Output the (x, y) coordinate of the center of the cell containing the given text.  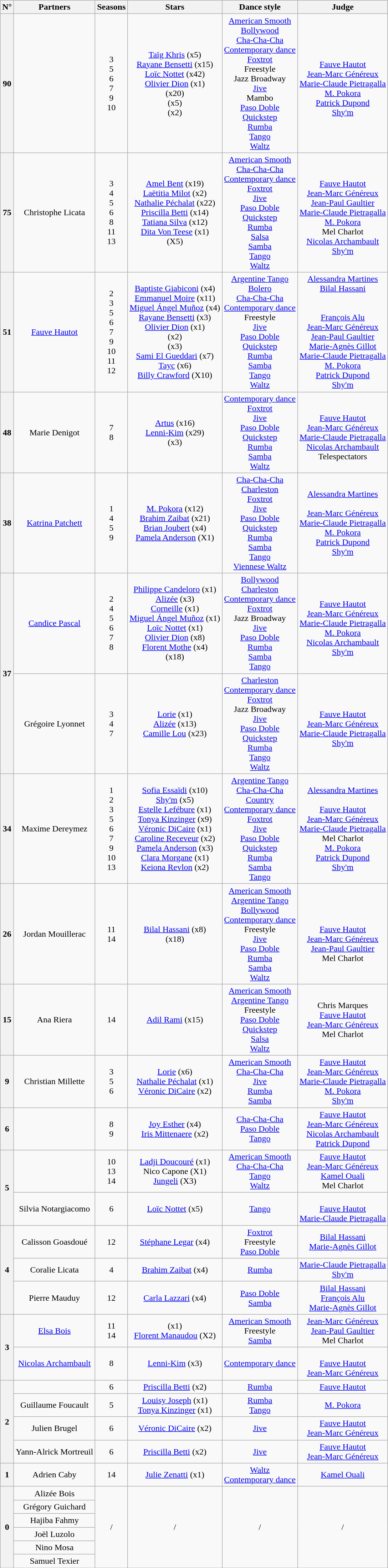
Joël Luzolo (55, 1534)
Adil Rami (x15) (175, 1020)
26 (7, 934)
Julie Zenatti (x1) (175, 1475)
Bilal HassaniMarie-Agnès Gillot (342, 1242)
M. Pokora (x12)Brahim Zaibat (x21)Brian Joubert (x4)Pamela Anderson (X1) (175, 523)
American SmoothBollywoodCha-Cha-ChaContemporary danceFoxtrotFreestyleJazz BroadwayJiveMamboPaso DobleQuickstepRumbaTangoWaltz (260, 84)
American SmoothCha-Cha-ChaContemporary danceFoxtrotJivePaso DobleQuickstepRumbaSalsaSambaTangoWaltz (260, 213)
48 (7, 433)
American SmoothArgentine TangoBollywoodContemporary danceFreestyleJivePaso DobleRumbaSambaWaltz (260, 934)
3 (7, 1347)
8 (111, 1364)
Christian Millette (55, 1081)
Bilal HassaniFrançois AluMarie-Agnès Gillot (342, 1298)
Adrien Caby (55, 1475)
Alizée Bois (55, 1493)
90 (7, 84)
Brahim Zaibat (x4) (175, 1270)
RumbaTango (260, 1405)
Kamel Ouali (342, 1475)
WaltzContemporary dance (260, 1475)
Contemporary danceFoxtrotJivePaso DobleQuickstepRumbaSambaWaltz (260, 433)
Fauve HautotJean-Marc GénéreuxJean-Paul GaultierMel Charlot (342, 934)
Julien Brugel (55, 1428)
89 (111, 1129)
Ana Riera (55, 1020)
78 (111, 433)
347 (111, 724)
3567910 (111, 84)
Grégoire Lyonnet (55, 724)
Bilal Hassani (x8) (x18) (175, 934)
Alessandra MartinesJean-Marc GénéreuxMarie-Claude PietragallaM. PokoraPatrick DupondShy'm (342, 523)
235679101112 (111, 332)
Lorie (x1)Alizée (x13)Camille Lou (x23) (175, 724)
Marie-Claude PietragallaShy'm (342, 1270)
Seasons (111, 7)
American SmoothCha-Cha-ChaJiveRumbaSamba (260, 1081)
American SmoothFreestyleSamba (260, 1331)
Pierre Mauduy (55, 1298)
Fauve HautotJean-Marc GénéreuxMarie-Claude PietragallaM. PokoraShy'm (342, 1081)
75 (7, 213)
Calisson Goasdoué (55, 1242)
Christophe Licata (55, 213)
Coralie Licata (55, 1270)
Taïg Khris (x5)Rayane Bensetti (x15)Loïc Nottet (x42)Olivier Dion (x1) (x20) (x5) (x2) (175, 84)
M. Pokora (342, 1405)
Tango (260, 1209)
Cha-Cha-ChaCharlestonFoxtrotJivePaso DobleQuickstepRumbaSambaTangoViennese Waltz (260, 523)
Alessandra MartinesFauve HautotJean-Marc GénéreuxMarie-Claude PietragallaMel CharlotM. PokoraPatrick DupondShy'm (342, 829)
American SmoothCha-Cha-ChaTangoWaltz (260, 1171)
34 (7, 829)
Partners (55, 7)
Argentine TangoBoleroCha-Cha-ChaContemporary danceFreestyleJivePaso DobleQuickstepRumbaSambaTangoWaltz (260, 332)
1 (7, 1475)
Artus (x16)Lenni-Kim (x29) (x3) (175, 433)
12356791013 (111, 829)
Samuel Texier (55, 1561)
Hajiba Fahmy (55, 1520)
(x1)Florent Manaudou (X2) (175, 1331)
38 (7, 523)
Loïc Nottet (x5) (175, 1209)
N° (7, 7)
FoxtrotFreestylePaso Doble (260, 1242)
Marie Denigot (55, 433)
Guillaume Foucault (55, 1405)
Contemporary dance (260, 1364)
Fauve HautotJean-Marc GénéreuxMarie-Claude PietragallaM. PokoraPatrick DupondShy'm (342, 84)
Paso DobleSamba (260, 1298)
Véronic DiCaire (x2) (175, 1428)
Fauve HautotJean-Marc GénéreuxMarie-Claude PietragallaNicolas ArchambaultTelespectators (342, 433)
2 (7, 1422)
Fauve HautotJean-Marc GénéreuxKamel OualiMel Charlot (342, 1171)
Elsa Bois (55, 1331)
Fauve HautotJean-Marc GénéreuxMarie-Claude PietragallaM. PokoraNicolas ArchambaultShy'm (342, 623)
Argentine TangoCha-Cha-ChaCountryContemporary danceFoxtrotJivePaso DobleQuickstepRumbaSambaTango (260, 829)
345681113 (111, 213)
Amel Bent (x19)Laëtitia Milot (x2)Nathalie Péchalat (x22)Priscilla Betti (x14)Tatiana Silva (x12)Dita Von Teese (x1) (X5) (175, 213)
Joy Esther (x4)Iris Mittenaere (x2) (175, 1129)
Carla Lazzari (x4) (175, 1298)
101314 (111, 1171)
Maxime Dereymez (55, 829)
CharlestonContemporary danceFoxtrotJazz BroadwayJivePaso DobleQuickstepRumbaTangoWaltz (260, 724)
15 (7, 1020)
Fauve HautotJean-Marc GénéreuxJean-Paul GaultierMarie-Claude PietragallaM. PokoraMel CharlotNicolas ArchambaultShy'm (342, 213)
Katrina Patchett (55, 523)
Judge (342, 7)
Fauve HautotJean-Marc GénéreuxNicolas ArchambaultPatrick Dupond (342, 1129)
Silvia Notargiacomo (55, 1209)
Candice Pascal (55, 623)
Jordan Mouillerac (55, 934)
Lorie (x6)Nathalie Péchalat (x1)Véronic DiCaire (x2) (175, 1081)
Grégory Guichard (55, 1507)
American SmoothArgentine TangoFreestylePaso DobleQuickstepSalsaWaltz (260, 1020)
245678 (111, 623)
Stars (175, 7)
Fauve HautotJean-Marc GénéreuxMarie-Claude PietragallaShy'm (342, 724)
Ladji Doucouré (x1)Nico Capone (X1)Jungeli (X3) (175, 1171)
0 (7, 1527)
Nicolas Archambault (55, 1364)
Yann-Alrick Mortreuil (55, 1452)
51 (7, 332)
BollywoodCharlestonContemporary danceFoxtrotJazz BroadwayJivePaso DobleRumbaSambaTango (260, 623)
9 (7, 1081)
Cha-Cha-ChaPaso DobleTango (260, 1129)
Louisy Joseph (x1)Tonya Kinzinger (x1) (175, 1405)
Stéphane Legar (x4) (175, 1242)
356 (111, 1081)
Philippe Candeloro (x1)Alizée (x3)Corneille (x1)Miguel Ángel Muñoz (x1)Loïc Nottet (x1)Olivier Dion (x8)Florent Mothe (x4) (x18) (175, 623)
Jean-Marc GénéreuxJean-Paul GaultierMel Charlot (342, 1331)
Lenni-Kim (x3) (175, 1364)
Nino Mosa (55, 1548)
Fauve HautotMarie-Claude Pietragalla (342, 1209)
Chris MarquesFauve HautotJean-Marc GénéreuxMel Charlot (342, 1020)
Dance style (260, 7)
1459 (111, 523)
37 (7, 673)
